Scan for the cell matching the given text and deliver its (X, Y) coordinate at center. 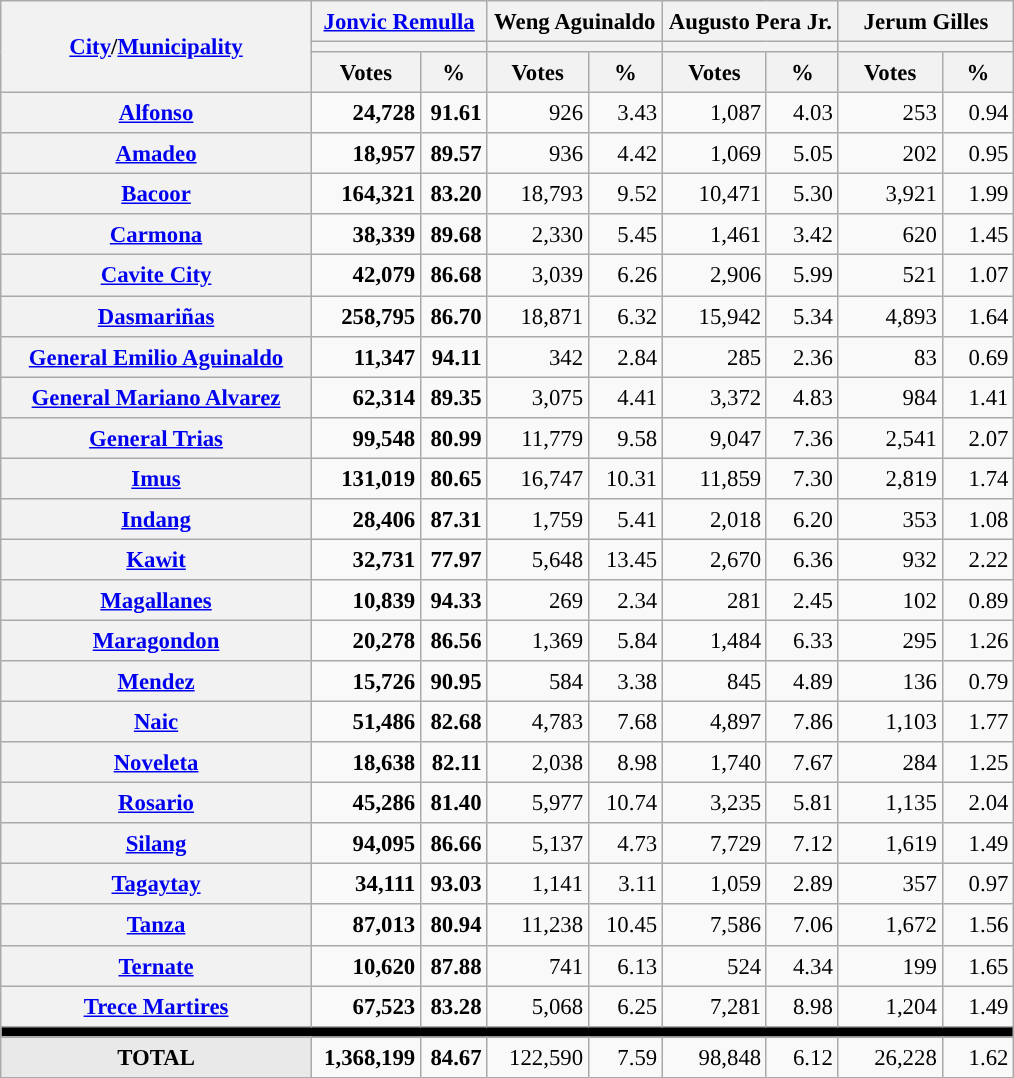
2.89 (802, 884)
1.99 (978, 194)
357 (890, 884)
5,068 (538, 1006)
0.69 (978, 356)
94.33 (454, 600)
6.13 (625, 966)
Tagaytay (156, 884)
5.41 (625, 520)
Amadeo (156, 154)
0.89 (978, 600)
86.56 (454, 640)
62,314 (366, 398)
Imus (156, 478)
98,848 (715, 1058)
89.68 (454, 234)
94,095 (366, 844)
1,369 (538, 640)
Weng Aguinaldo (575, 22)
1,484 (715, 640)
3,921 (890, 194)
5.34 (802, 316)
521 (890, 276)
83 (890, 356)
926 (538, 114)
5.05 (802, 154)
Ternate (156, 966)
3.43 (625, 114)
89.57 (454, 154)
7.36 (802, 438)
1.65 (978, 966)
5.99 (802, 276)
3.38 (625, 682)
10,471 (715, 194)
38,339 (366, 234)
3,039 (538, 276)
13.45 (625, 560)
83.20 (454, 194)
1,672 (890, 926)
67,523 (366, 1006)
6.33 (802, 640)
28,406 (366, 520)
342 (538, 356)
7.67 (802, 762)
1.41 (978, 398)
9.52 (625, 194)
26,228 (890, 1058)
18,793 (538, 194)
0.79 (978, 682)
4.34 (802, 966)
18,957 (366, 154)
82.68 (454, 722)
524 (715, 966)
285 (715, 356)
1,368,199 (366, 1058)
11,779 (538, 438)
9,047 (715, 438)
2.04 (978, 804)
199 (890, 966)
258,795 (366, 316)
Naic (156, 722)
1,759 (538, 520)
2.34 (625, 600)
4,897 (715, 722)
4.73 (625, 844)
1.26 (978, 640)
89.35 (454, 398)
94.11 (454, 356)
15,942 (715, 316)
1,069 (715, 154)
7,281 (715, 1006)
4.89 (802, 682)
Maragondon (156, 640)
24,728 (366, 114)
86.70 (454, 316)
6.26 (625, 276)
2.36 (802, 356)
Magallanes (156, 600)
2,330 (538, 234)
7.30 (802, 478)
1,135 (890, 804)
11,859 (715, 478)
Carmona (156, 234)
90.95 (454, 682)
1.25 (978, 762)
1,619 (890, 844)
5.30 (802, 194)
620 (890, 234)
5.81 (802, 804)
Alfonso (156, 114)
15,726 (366, 682)
281 (715, 600)
87.88 (454, 966)
Tanza (156, 926)
3.11 (625, 884)
Bacoor (156, 194)
Dasmariñas (156, 316)
Augusto Pera Jr. (751, 22)
7.86 (802, 722)
1.64 (978, 316)
Trece Martires (156, 1006)
11,238 (538, 926)
City/Municipality (156, 47)
3,075 (538, 398)
Cavite City (156, 276)
77.97 (454, 560)
Silang (156, 844)
1.45 (978, 234)
936 (538, 154)
82.11 (454, 762)
164,321 (366, 194)
1.62 (978, 1058)
General Emilio Aguinaldo (156, 356)
80.94 (454, 926)
20,278 (366, 640)
2.22 (978, 560)
5.45 (625, 234)
86.66 (454, 844)
6.12 (802, 1058)
1,103 (890, 722)
84.67 (454, 1058)
253 (890, 114)
32,731 (366, 560)
4.83 (802, 398)
18,871 (538, 316)
7.12 (802, 844)
80.65 (454, 478)
131,019 (366, 478)
5,977 (538, 804)
2.84 (625, 356)
2,018 (715, 520)
87.31 (454, 520)
5,137 (538, 844)
4.03 (802, 114)
932 (890, 560)
Jerum Gilles (926, 22)
1,740 (715, 762)
6.25 (625, 1006)
4.41 (625, 398)
80.99 (454, 438)
1,461 (715, 234)
7.59 (625, 1058)
0.95 (978, 154)
136 (890, 682)
Rosario (156, 804)
81.40 (454, 804)
93.03 (454, 884)
1,059 (715, 884)
1.08 (978, 520)
45,286 (366, 804)
2,670 (715, 560)
10,839 (366, 600)
1.56 (978, 926)
83.28 (454, 1006)
5.84 (625, 640)
Kawit (156, 560)
10.74 (625, 804)
584 (538, 682)
269 (538, 600)
2.07 (978, 438)
6.20 (802, 520)
1,204 (890, 1006)
51,486 (366, 722)
Indang (156, 520)
18,638 (366, 762)
845 (715, 682)
353 (890, 520)
42,079 (366, 276)
Noveleta (156, 762)
91.61 (454, 114)
1,087 (715, 114)
7,586 (715, 926)
7,729 (715, 844)
4,893 (890, 316)
3,372 (715, 398)
11,347 (366, 356)
Jonvic Remulla (399, 22)
1.07 (978, 276)
3.42 (802, 234)
4.42 (625, 154)
122,590 (538, 1058)
4,783 (538, 722)
5,648 (538, 560)
86.68 (454, 276)
7.68 (625, 722)
284 (890, 762)
2.45 (802, 600)
9.58 (625, 438)
202 (890, 154)
3,235 (715, 804)
2,038 (538, 762)
741 (538, 966)
TOTAL (156, 1058)
1.77 (978, 722)
7.06 (802, 926)
10.45 (625, 926)
Mendez (156, 682)
General Mariano Alvarez (156, 398)
6.36 (802, 560)
0.94 (978, 114)
295 (890, 640)
2,541 (890, 438)
General Trias (156, 438)
16,747 (538, 478)
6.32 (625, 316)
2,906 (715, 276)
1.74 (978, 478)
984 (890, 398)
0.97 (978, 884)
1,141 (538, 884)
99,548 (366, 438)
10,620 (366, 966)
87,013 (366, 926)
34,111 (366, 884)
2,819 (890, 478)
102 (890, 600)
10.31 (625, 478)
